Return the (X, Y) coordinate for the center point of the cell that contains the specified text.  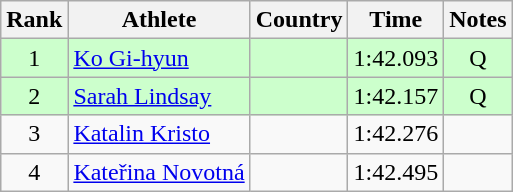
Country (299, 20)
1:42.495 (396, 172)
Athlete (159, 20)
4 (34, 172)
3 (34, 134)
Ko Gi-hyun (159, 58)
1 (34, 58)
Sarah Lindsay (159, 96)
Kateřina Novotná (159, 172)
Rank (34, 20)
2 (34, 96)
1:42.093 (396, 58)
Time (396, 20)
Katalin Kristo (159, 134)
1:42.276 (396, 134)
1:42.157 (396, 96)
Notes (478, 20)
